For the text-containing cell, return its midpoint in [x, y] coordinate format. 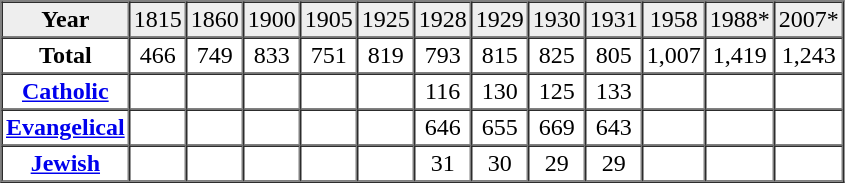
669 [556, 128]
1930 [556, 20]
751 [328, 56]
Total [66, 56]
116 [442, 92]
Catholic [66, 92]
643 [614, 128]
31 [442, 164]
655 [500, 128]
1,419 [740, 56]
1988* [740, 20]
1860 [214, 20]
833 [272, 56]
1929 [500, 20]
1,007 [674, 56]
Evangelical [66, 128]
1958 [674, 20]
825 [556, 56]
1931 [614, 20]
819 [386, 56]
130 [500, 92]
1928 [442, 20]
646 [442, 128]
1815 [158, 20]
749 [214, 56]
30 [500, 164]
125 [556, 92]
815 [500, 56]
793 [442, 56]
Jewish [66, 164]
Year [66, 20]
133 [614, 92]
1905 [328, 20]
1900 [272, 20]
2007* [808, 20]
1925 [386, 20]
1,243 [808, 56]
805 [614, 56]
466 [158, 56]
